Output the (x, y) coordinate of the center of the cell containing the given text.  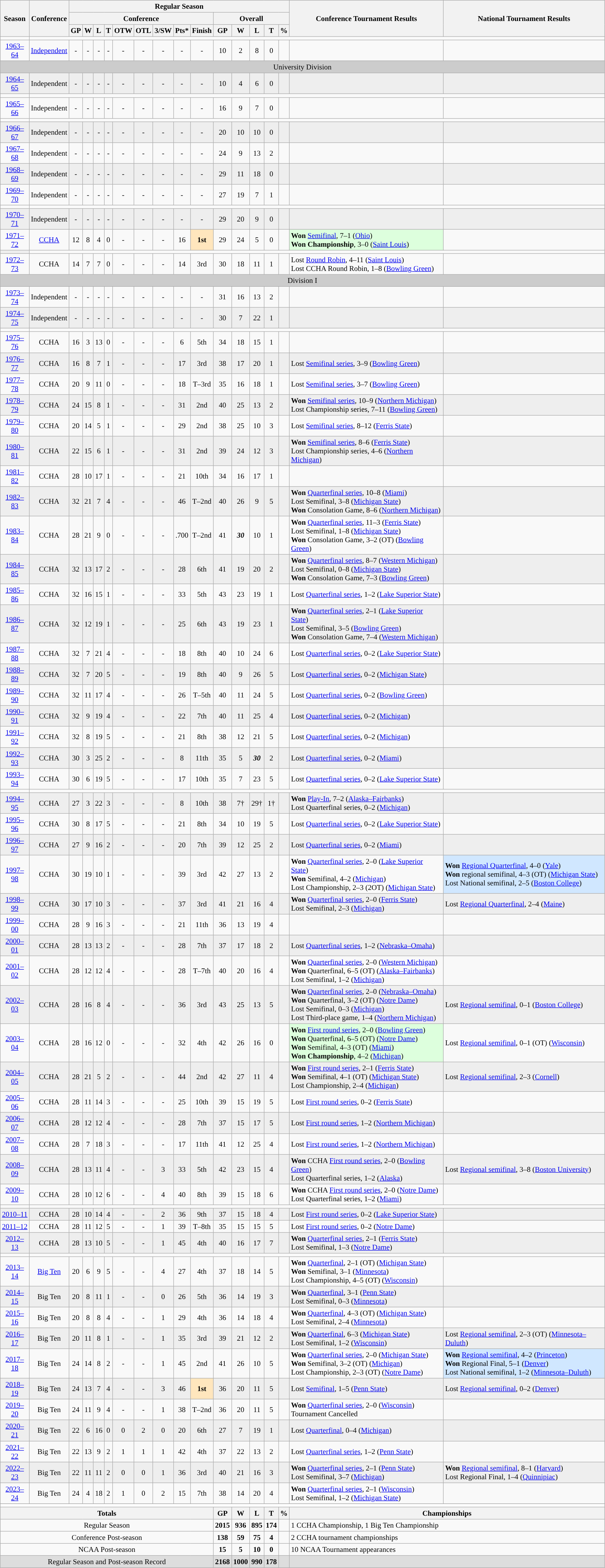
1965–66 (15, 108)
1974–75 (15, 318)
Finish (202, 31)
Lost Quarterfinal series, 0–2 (Bowling Green) (366, 696)
Lost Semifinal series, 3–7 (Bowling Green) (366, 384)
Won Quarterfinal series, 2–0 (Lake Superior State)Won Semifinal, 4–2 (Michigan)Lost Championship, 2–3 (2OT) (Michigan State) (366, 874)
Won Quarterfinal series, 2–1 (Wisconsin)Lost Semifinal, 1–2 (Michigan State) (366, 1493)
2021–22 (15, 1452)
Conference Post-season (107, 1537)
.700 (182, 535)
10 NCAA Tournament appearances (447, 1550)
Won First round series, 2–1 (Ferris State)Won Semifinal, 4–1 (OT) (Michigan State)Lost Championship, 2–4 (Michigan) (366, 1077)
Won Regional semifinal, 4–2 (Princeton)Won Regional Final, 5–1 (Denver)Lost National semifinal, 1–2 (Minnesota–Duluth) (524, 1364)
1† (271, 803)
Won First round series, 2–0 (Bowling Green)Won Quarterfinal, 6–5 (OT) (Notre Dame)Won Semifinal, 4–3 (OT) (Miami)Won Championship, 4–2 (Michigan) (366, 1043)
1982–83 (15, 501)
Won Quarterfinal series, 8–7 (Western Michigan) Lost Semifinal, 0–8 (Michigan State)Won Consolation Game, 7–3 (Bowling Green) (366, 569)
2002–03 (15, 1005)
2023–24 (15, 1493)
Division I (302, 281)
3/SW (163, 31)
1988–89 (15, 674)
Lost Semifinal series, 3–9 (Bowling Green) (366, 363)
7† (241, 803)
Lost First round series, 0–2 (Notre Dame) (366, 1226)
Conference Tournament Results (366, 19)
Pts* (182, 31)
1985–86 (15, 595)
2013–14 (15, 1272)
Lost Quarterfinal series, 0–2 (Michigan State) (366, 674)
1999–00 (15, 925)
2168 (222, 1562)
T–8th (202, 1226)
Won Regional Quarterfinal, 4–0 (Yale)Won regional semifinal, 4–3 (OT) (Michigan State)Lost National semifinal, 2–5 (Boston College) (524, 874)
9th (202, 1214)
Lost Quarterfinal series, 1–2 (Nebraska–Omaha) (366, 945)
Won Quarterfinal, 6–3 (Michigan State)Lost Semifinal, 1–2 (Wisconsin) (366, 1339)
Lost Regional semifinal, 2–3 (OT) (Minnesota–Duluth) (524, 1339)
1997–98 (15, 874)
Lost Regional semifinal, 0–1 (Boston College) (524, 1005)
2022–23 (15, 1472)
Won Quarterfinal series, 10–8 (Miami)Lost Semifinal, 3–8 (Michigan State)Won Consolation Game, 8–6 (Northern Michigan) (366, 501)
936 (241, 1525)
2015 (222, 1525)
178 (271, 1562)
2017–18 (15, 1364)
1978–79 (15, 405)
Won Quarterfinal series, 2–0 (Michigan State)Won Semifinal, 3–2 (OT) (Michigan)Lost Championship, 2–3 (OT) (Notre Dame) (366, 1364)
Won Quarterfinal series, 2–0 (Wisconsin)Tournament Cancelled (366, 1410)
Won Quarterfinal, 4–3 (OT) (Michigan State)Lost Semifinal, 2–4 (Minnesota) (366, 1317)
Lost Semifinal, 1–5 (Penn State) (366, 1389)
1993–94 (15, 779)
2011–12 (15, 1226)
29† (257, 803)
Lost Regional semifinal, 0–2 (Denver) (524, 1389)
1964–65 (15, 83)
1994–95 (15, 803)
2016–17 (15, 1339)
Lost Regional semifinal, 2–3 (Cornell) (524, 1077)
1969–70 (15, 195)
2018–19 (15, 1389)
NCAA Post-season (107, 1550)
59 (241, 1537)
1970–71 (15, 219)
Won Quarterfinal, 3–1 (Penn State)Lost Semifinal, 0–3 (Minnesota) (366, 1297)
T–7th (202, 971)
Won Semifinal series, 8–6 (Ferris State)Lost Championship series, 4–6 (Northern Michigan) (366, 451)
Won Quarterfinal series, 2–1 (Lake Superior State) Lost Semifinal, 3–5 (Bowling Green)Won Consolation Game, 7–4 (Western Michigan) (366, 624)
OTL (143, 31)
Regular Season and Post-season Record (107, 1562)
1987–88 (15, 654)
OTW (123, 31)
2019–20 (15, 1410)
Lost Quarterfinal series, 1–2 (Penn State) (366, 1452)
Overall (251, 19)
2012–13 (15, 1243)
Won Semifinal series, 10–9 (Northern Michigan)Lost Championship series, 7–11 (Bowling Green) (366, 405)
1983–84 (15, 535)
Won Quarterfinal, 2–1 (OT) (Michigan State)Won Semifinal, 3–1 (Minnesota)Lost Championship, 4–5 (OT) (Wisconsin) (366, 1272)
Championships (447, 1513)
Lost Semifinal series, 8–12 (Ferris State) (366, 426)
1991–92 (15, 737)
Won Quarterfinal series, 2–0 (Western Michigan)Won Quarterfinal, 6–5 (OT) (Alaska–Fairbanks)Lost Semifinal, 1–2 (Michigan) (366, 971)
Lost Quarterfinal, 0–4 (Michigan) (366, 1430)
2020–21 (15, 1430)
2007–08 (15, 1144)
Lost Regional Quarterfinal, 2–4 (Maine) (524, 904)
Totals (107, 1513)
Lost Regional semifinal, 3–8 (Boston University) (524, 1169)
1000 (241, 1562)
1998–99 (15, 904)
174 (271, 1525)
2 CCHA tournament championships (447, 1537)
1986–87 (15, 624)
T–3rd (202, 384)
Won CCHA First round series, 2–0 (Bowling Green)Lost Quarterfinal series, 1–2 (Alaska) (366, 1169)
1984–85 (15, 569)
Won Quarterfinal series, 2–1 (Ferris State)Lost Semifinal, 1–3 (Notre Dame) (366, 1243)
2000–01 (15, 945)
Won Quarterfinal series, 11–3 (Ferris State) Lost Semifinal, 1–8 (Michigan State)Won Consolation Game, 3–2 (OT) (Bowling Green) (366, 535)
Won Quarterfinal series, 2–1 (Penn State)Lost Semifinal, 3–7 (Michigan) (366, 1472)
Lost Regional semifinal, 0–1 (OT) (Wisconsin) (524, 1043)
1968–69 (15, 174)
1 CCHA Championship, 1 Big Ten Championship (447, 1525)
1979–80 (15, 426)
2001–02 (15, 971)
Season (15, 19)
1977–78 (15, 384)
T–5th (202, 696)
990 (257, 1562)
1972–73 (15, 264)
Won Play-In, 7–2 (Alaska–Fairbanks)Lost Quarterfinal series, 0–2 (Michigan) (366, 803)
1980–81 (15, 451)
2014–15 (15, 1297)
1981–82 (15, 476)
2015–16 (15, 1317)
Won Regional semifinal, 8–1 (Harvard)Lost Regional Final, 1–4 (Quinnipiac) (524, 1472)
Lost Round Robin, 4–11 (Saint Louis) Lost CCHA Round Robin, 1–8 (Bowling Green) (366, 264)
1975–76 (15, 342)
National Tournament Results (524, 19)
1995–96 (15, 824)
2008–09 (15, 1169)
1971–72 (15, 240)
Won CCHA First round series, 2–0 (Notre Dame)Lost Quarterfinal series, 1–2 (Miami) (366, 1194)
Won Semifinal, 7–1 (Ohio)Won Championship, 3–0 (Saint Louis) (366, 240)
2009–10 (15, 1194)
Lost First round series, 0–2 (Lake Superior State) (366, 1214)
1963–64 (15, 50)
2003–04 (15, 1043)
1967–68 (15, 153)
138 (222, 1537)
1989–90 (15, 696)
Won Quarterfinal series, 2–0 (Ferris State)Lost Semifinal, 2–3 (Michigan) (366, 904)
2004–05 (15, 1077)
2005–06 (15, 1102)
Lost First round series, 0–2 (Ferris State) (366, 1102)
1966–67 (15, 132)
75 (257, 1537)
1996–97 (15, 845)
1990–91 (15, 716)
2006–07 (15, 1123)
44 (182, 1077)
University Division (302, 67)
1976–77 (15, 363)
1973–74 (15, 297)
2010–11 (15, 1214)
Lost Quarterfinal series, 1–2 (Lake Superior State) (366, 595)
1992–93 (15, 758)
895 (257, 1525)
